Extract the [x, y] coordinate from the center of the cell holding the provided text.  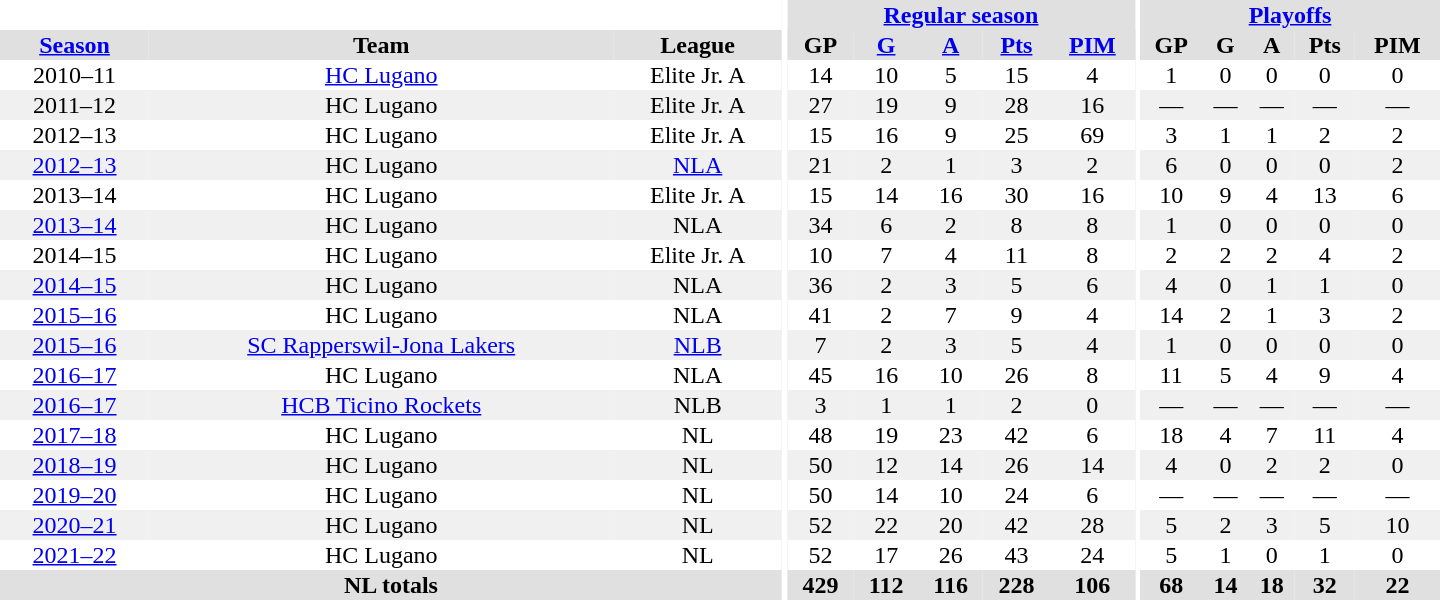
2021–22 [74, 555]
45 [820, 375]
41 [820, 315]
Regular season [961, 15]
Team [381, 45]
48 [820, 435]
106 [1092, 585]
21 [820, 165]
Season [74, 45]
20 [950, 525]
23 [950, 435]
32 [1325, 585]
112 [886, 585]
2010–11 [74, 75]
34 [820, 225]
30 [1016, 195]
2017–18 [74, 435]
NL totals [391, 585]
2019–20 [74, 495]
25 [1016, 135]
228 [1016, 585]
27 [820, 105]
Playoffs [1290, 15]
SC Rapperswil-Jona Lakers [381, 345]
429 [820, 585]
36 [820, 285]
17 [886, 555]
HCB Ticino Rockets [381, 405]
43 [1016, 555]
2011–12 [74, 105]
68 [1171, 585]
2020–21 [74, 525]
13 [1325, 195]
69 [1092, 135]
12 [886, 465]
116 [950, 585]
League [698, 45]
2018–19 [74, 465]
